Pinpoint the cell where the given text exists, returning its [X, Y] midpoint coordinate. 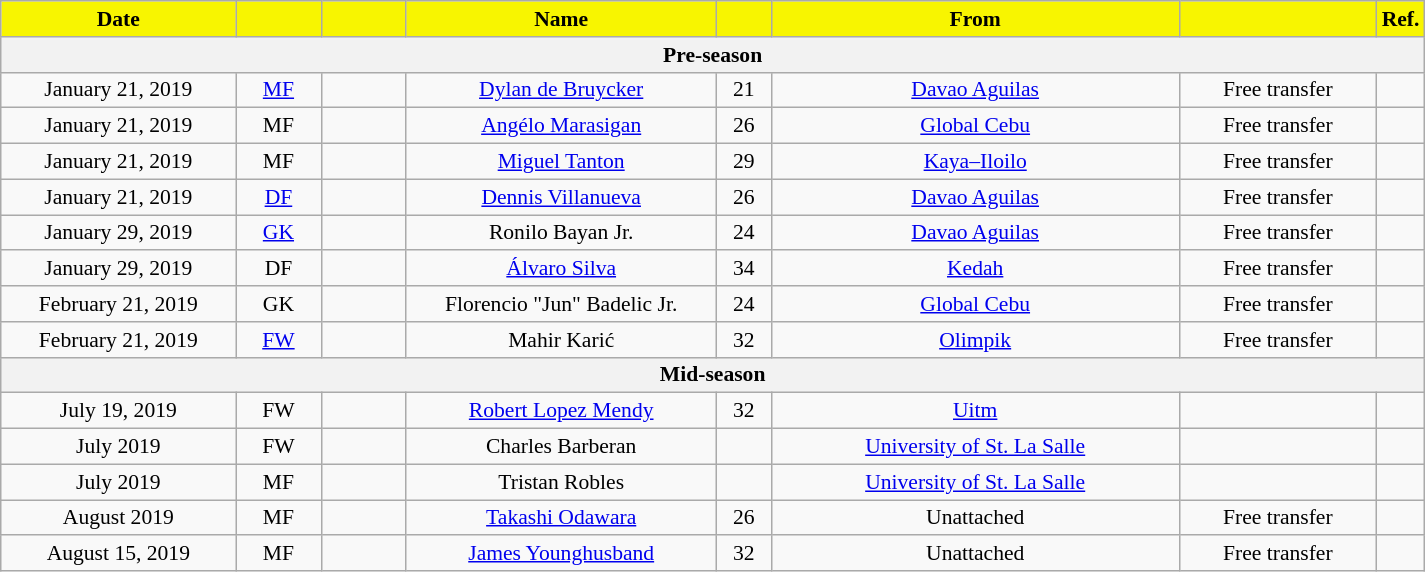
Kedah [975, 269]
August 2019 [118, 518]
Angélo Marasigan [561, 126]
34 [744, 269]
Charles Barberan [561, 447]
Pre-season [713, 55]
Florencio "Jun" Badelic Jr. [561, 304]
Name [561, 19]
July 19, 2019 [118, 411]
Ronilo Bayan Jr. [561, 233]
From [975, 19]
Takashi Odawara [561, 518]
Dennis Villanueva [561, 197]
Kaya–Iloilo [975, 162]
Mid-season [713, 375]
Dylan de Bruycker [561, 90]
21 [744, 90]
Ref. [1401, 19]
Miguel Tanton [561, 162]
Uitm [975, 411]
August 15, 2019 [118, 554]
Olimpik [975, 340]
James Younghusband [561, 554]
Mahir Karić [561, 340]
Date [118, 19]
Tristan Robles [561, 482]
29 [744, 162]
Álvaro Silva [561, 269]
Robert Lopez Mendy [561, 411]
